For the text-containing cell, return its midpoint in [x, y] coordinate format. 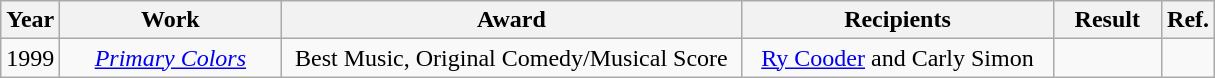
Recipients [898, 20]
Award [512, 20]
Primary Colors [170, 58]
Year [30, 20]
1999 [30, 58]
Ry Cooder and Carly Simon [898, 58]
Best Music, Original Comedy/Musical Score [512, 58]
Result [1108, 20]
Work [170, 20]
Ref. [1188, 20]
